Locate the cell with the specified text and output its [x, y] center coordinate. 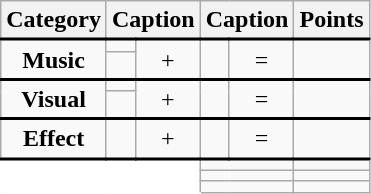
Points [332, 20]
Visual [54, 99]
Effect [54, 139]
Category [54, 20]
Music [54, 60]
